Locate the cell with the specified text and output its [X, Y] center coordinate. 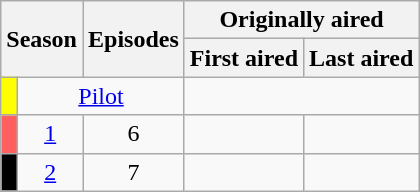
Pilot [101, 96]
Originally aired [302, 20]
First aired [244, 58]
Last aired [362, 58]
Episodes [133, 39]
6 [133, 134]
7 [133, 172]
1 [50, 134]
Season [42, 39]
2 [50, 172]
